Return (X, Y) of the center of cell containing provided text 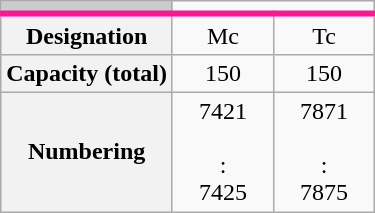
Tc (324, 34)
7421: 7425 (222, 152)
Capacity (total) (87, 73)
7871: 7875 (324, 152)
Mc (222, 34)
Designation (87, 34)
Numbering (87, 152)
